Detect which cell encompasses the target text, then output its (X, Y) center coordinate. 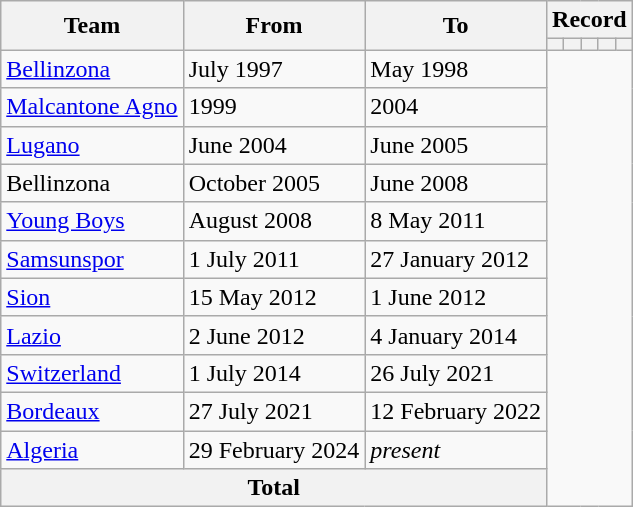
Record (590, 20)
Bordeaux (92, 411)
October 2005 (274, 183)
Young Boys (92, 221)
15 May 2012 (274, 297)
August 2008 (274, 221)
29 February 2024 (274, 449)
1999 (274, 107)
To (456, 26)
Lazio (92, 335)
From (274, 26)
June 2005 (456, 145)
2004 (456, 107)
1 July 2014 (274, 373)
June 2008 (456, 183)
4 January 2014 (456, 335)
1 July 2011 (274, 259)
26 July 2021 (456, 373)
Malcantone Agno (92, 107)
present (456, 449)
8 May 2011 (456, 221)
Sion (92, 297)
Lugano (92, 145)
27 January 2012 (456, 259)
Total (274, 488)
1 June 2012 (456, 297)
July 1997 (274, 69)
Algeria (92, 449)
12 February 2022 (456, 411)
Team (92, 26)
27 July 2021 (274, 411)
Switzerland (92, 373)
Samsunspor (92, 259)
May 1998 (456, 69)
June 2004 (274, 145)
2 June 2012 (274, 335)
